Scan for the cell matching the given text and deliver its [x, y] coordinate at center. 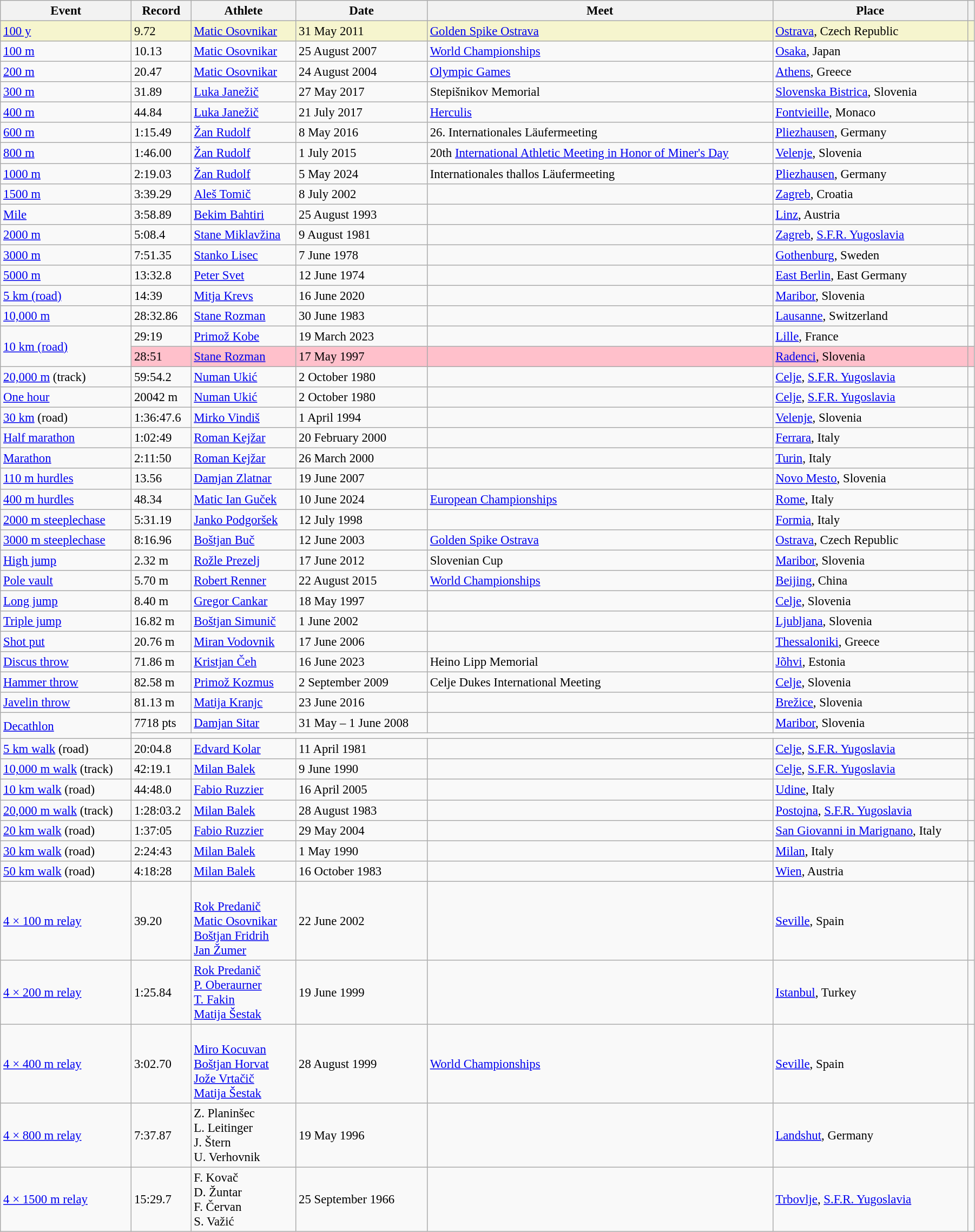
9.72 [161, 31]
31 May 2011 [361, 31]
14:39 [161, 296]
19 May 1996 [361, 1136]
Zagreb, S.F.R. Yugoslavia [870, 234]
7:51.35 [161, 255]
5 May 2024 [361, 174]
Long jump [66, 601]
16 June 2020 [361, 296]
Lausanne, Switzerland [870, 316]
F. KovačD. ŽuntarF. ČervanS. Važić [243, 1200]
3000 m [66, 255]
12 June 2003 [361, 540]
10 km (road) [66, 346]
4 × 200 m relay [66, 993]
Pole vault [66, 581]
21 July 2017 [361, 113]
23 June 2016 [361, 703]
2000 m [66, 234]
30 km walk (road) [66, 851]
5000 m [66, 276]
20th International Athletic Meeting in Honor of Miner's Day [600, 153]
Meet [600, 11]
Beijing, China [870, 581]
Linz, Austria [870, 214]
Brežice, Slovenia [870, 703]
16 April 2005 [361, 790]
5:08.4 [161, 234]
2:11:50 [161, 458]
44.84 [161, 113]
Gothenburg, Sweden [870, 255]
8.40 m [161, 601]
Internationales thallos Läufermeeting [600, 174]
Damjan Zlatnar [243, 479]
Istanbul, Turkey [870, 993]
Jõhvi, Estonia [870, 662]
28:51 [161, 357]
Celje Dukes International Meeting [600, 683]
Novo Mesto, Slovenia [870, 479]
Shot put [66, 641]
1:36:47.6 [161, 418]
12 June 1974 [361, 276]
9 June 1990 [361, 769]
Half marathon [66, 438]
Place [870, 11]
Radenci, Slovenia [870, 357]
82.58 m [161, 683]
Mitja Krevs [243, 296]
Udine, Italy [870, 790]
1:02:49 [161, 438]
28 August 1983 [361, 810]
20042 m [161, 397]
Z. PlaninšecL. LeitingerJ. ŠternU. Verhovnik [243, 1136]
7:37.87 [161, 1136]
22 June 2002 [361, 921]
Milan, Italy [870, 851]
Osaka, Japan [870, 51]
Mile [66, 214]
Matic Ian Guček [243, 499]
3:58.89 [161, 214]
1 July 2015 [361, 153]
20.47 [161, 72]
Herculis [600, 113]
44:48.0 [161, 790]
Janko Podgoršek [243, 520]
400 m hurdles [66, 499]
Date [361, 11]
31.89 [161, 92]
100 y [66, 31]
Kristjan Čeh [243, 662]
1 June 2002 [361, 621]
19 March 2023 [361, 336]
48.34 [161, 499]
Athens, Greece [870, 72]
Boštjan Simunič [243, 621]
4 × 800 m relay [66, 1136]
5.70 m [161, 581]
Zagreb, Croatia [870, 194]
One hour [66, 397]
Record [161, 11]
1:28:03.2 [161, 810]
High jump [66, 560]
1:46.00 [161, 153]
1:15.49 [161, 133]
10.13 [161, 51]
Primož Kobe [243, 336]
28:32.86 [161, 316]
19 June 1999 [361, 993]
13.56 [161, 479]
2:19.03 [161, 174]
31 May – 1 June 2008 [361, 723]
East Berlin, East Germany [870, 276]
26. Internationales Läufermeeting [600, 133]
1500 m [66, 194]
7 June 1978 [361, 255]
Heino Lipp Memorial [600, 662]
800 m [66, 153]
18 May 1997 [361, 601]
Lille, France [870, 336]
11 April 1981 [361, 749]
Rožle Prezelj [243, 560]
16.82 m [161, 621]
Edvard Kolar [243, 749]
28 August 1999 [361, 1064]
29 May 2004 [361, 830]
600 m [66, 133]
59:54.2 [161, 377]
25 September 1966 [361, 1200]
Aleš Tomič [243, 194]
Miro KocuvanBoštjan HorvatJože VrtačičMatija Šestak [243, 1064]
17 June 2012 [361, 560]
20 km walk (road) [66, 830]
20 February 2000 [361, 438]
27 May 2017 [361, 92]
1 April 1994 [361, 418]
Primož Kozmus [243, 683]
Ljubljana, Slovenia [870, 621]
50 km walk (road) [66, 871]
200 m [66, 72]
2.32 m [161, 560]
25 August 1993 [361, 214]
4:18:28 [161, 871]
Rok PredaničP. OberaurnerT. FakinMatija Šestak [243, 993]
26 March 2000 [361, 458]
2 September 2009 [361, 683]
2:24:43 [161, 851]
Hammer throw [66, 683]
Ferrara, Italy [870, 438]
25 August 2007 [361, 51]
71.86 m [161, 662]
22 August 2015 [361, 581]
3:02.70 [161, 1064]
Miran Vodovnik [243, 641]
16 October 1983 [361, 871]
1 May 1990 [361, 851]
30 June 1983 [361, 316]
10,000 m walk (track) [66, 769]
3000 m steeplechase [66, 540]
20:04.8 [161, 749]
Bekim Bahtiri [243, 214]
7718 pts [161, 723]
San Giovanni in Marignano, Italy [870, 830]
Javelin throw [66, 703]
8:16.96 [161, 540]
24 August 2004 [361, 72]
Robert Renner [243, 581]
81.13 m [161, 703]
10 June 2024 [361, 499]
Stanko Lisec [243, 255]
110 m hurdles [66, 479]
Postojna, S.F.R. Yugoslavia [870, 810]
Damjan Sitar [243, 723]
1:37:05 [161, 830]
4 × 100 m relay [66, 921]
Rok PredaničMatic OsovnikarBoštjan FridrihJan Žumer [243, 921]
Stepišnikov Memorial [600, 92]
Marathon [66, 458]
16 June 2023 [361, 662]
15:29.7 [161, 1200]
13:32.8 [161, 276]
Trbovlje, S.F.R. Yugoslavia [870, 1200]
Thessaloniki, Greece [870, 641]
Mirko Vindiš [243, 418]
8 July 2002 [361, 194]
5:31.19 [161, 520]
Athlete [243, 11]
9 August 1981 [361, 234]
Wien, Austria [870, 871]
100 m [66, 51]
10,000 m [66, 316]
Decathlon [66, 726]
20,000 m walk (track) [66, 810]
4 × 1500 m relay [66, 1200]
5 km (road) [66, 296]
20.76 m [161, 641]
Discus throw [66, 662]
39.20 [161, 921]
Stane Miklavžina [243, 234]
19 June 2007 [361, 479]
Triple jump [66, 621]
2000 m steeplechase [66, 520]
17 June 2006 [361, 641]
400 m [66, 113]
3:39.29 [161, 194]
1000 m [66, 174]
Formia, Italy [870, 520]
20,000 m (track) [66, 377]
Event [66, 11]
Matija Kranjc [243, 703]
Slovenian Cup [600, 560]
4 × 400 m relay [66, 1064]
42:19.1 [161, 769]
300 m [66, 92]
12 July 1998 [361, 520]
Gregor Cankar [243, 601]
10 km walk (road) [66, 790]
Turin, Italy [870, 458]
European Championships [600, 499]
1:25.84 [161, 993]
30 km (road) [66, 418]
29:19 [161, 336]
8 May 2016 [361, 133]
Boštjan Buč [243, 540]
Fontvieille, Monaco [870, 113]
5 km walk (road) [66, 749]
Peter Svet [243, 276]
Landshut, Germany [870, 1136]
Slovenska Bistrica, Slovenia [870, 92]
17 May 1997 [361, 357]
Rome, Italy [870, 499]
Olympic Games [600, 72]
